Determine the [x, y] coordinate at the center of the cell enclosing the given text.  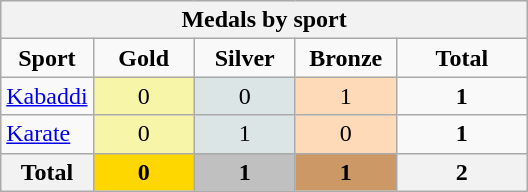
Bronze [346, 58]
Gold [144, 58]
Kabaddi [47, 96]
Sport [47, 58]
Silver [244, 58]
Medals by sport [264, 20]
2 [462, 172]
Karate [47, 134]
